Detect which cell encompasses the target text, then output its [x, y] center coordinate. 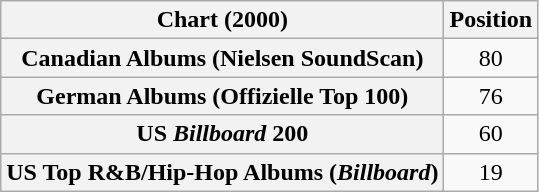
German Albums (Offizielle Top 100) [222, 96]
Chart (2000) [222, 20]
Canadian Albums (Nielsen SoundScan) [222, 58]
19 [491, 172]
60 [491, 134]
US Billboard 200 [222, 134]
Position [491, 20]
76 [491, 96]
80 [491, 58]
US Top R&B/Hip-Hop Albums (Billboard) [222, 172]
